Capture the cell that displays the provided text and extract its [X, Y] central coordinate. 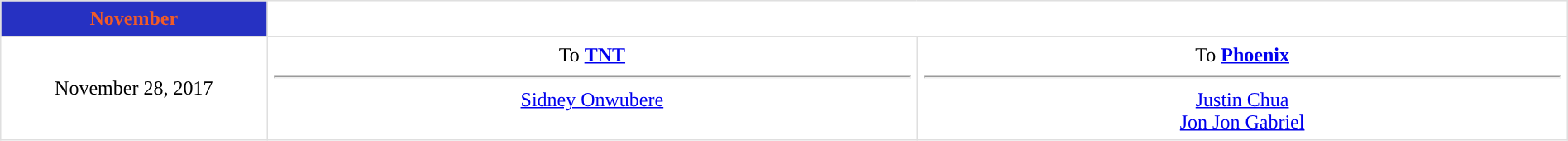
November [134, 19]
To PhoenixJustin ChuaJon Jon Gabriel [1242, 88]
November 28, 2017 [134, 88]
To TNTSidney Onwubere [592, 88]
